Scan for the cell matching the given text and deliver its (x, y) coordinate at center. 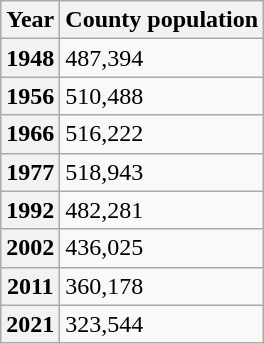
1948 (30, 58)
2021 (30, 324)
1992 (30, 210)
Year (30, 20)
1956 (30, 96)
482,281 (162, 210)
487,394 (162, 58)
436,025 (162, 248)
518,943 (162, 172)
360,178 (162, 286)
510,488 (162, 96)
1966 (30, 134)
1977 (30, 172)
County population (162, 20)
2002 (30, 248)
2011 (30, 286)
323,544 (162, 324)
516,222 (162, 134)
